Identify which cell holds the provided text, then report its (X, Y) central coordinate. 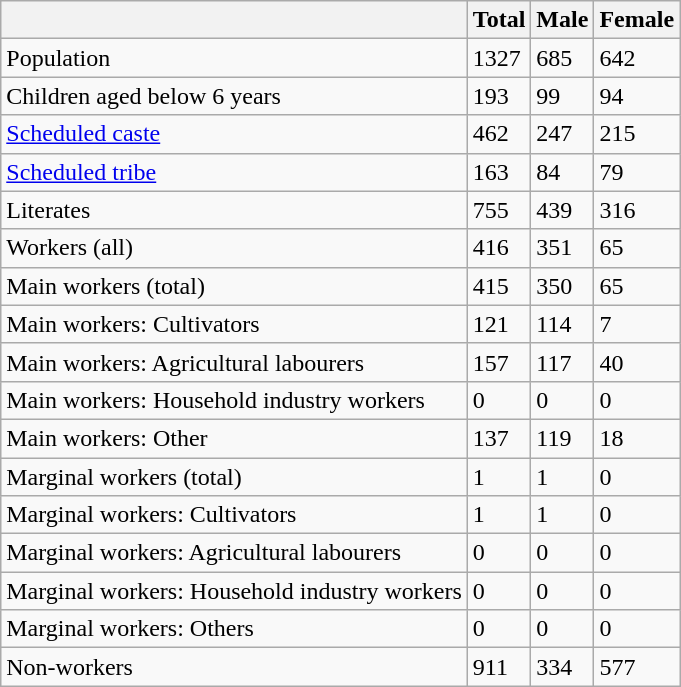
334 (562, 667)
163 (499, 172)
Children aged below 6 years (234, 96)
Scheduled tribe (234, 172)
416 (499, 248)
114 (562, 324)
Marginal workers: Agricultural labourers (234, 553)
193 (499, 96)
577 (637, 667)
415 (499, 286)
40 (637, 362)
Main workers: Household industry workers (234, 400)
Male (562, 20)
Main workers: Agricultural labourers (234, 362)
Main workers (total) (234, 286)
685 (562, 58)
Marginal workers: Household industry workers (234, 591)
Main workers: Other (234, 438)
755 (499, 210)
119 (562, 438)
Marginal workers: Others (234, 629)
351 (562, 248)
84 (562, 172)
Scheduled caste (234, 134)
Non-workers (234, 667)
215 (637, 134)
Total (499, 20)
911 (499, 667)
Population (234, 58)
1327 (499, 58)
121 (499, 324)
Marginal workers (total) (234, 477)
Main workers: Cultivators (234, 324)
642 (637, 58)
Workers (all) (234, 248)
Literates (234, 210)
137 (499, 438)
Female (637, 20)
316 (637, 210)
Marginal workers: Cultivators (234, 515)
99 (562, 96)
79 (637, 172)
117 (562, 362)
94 (637, 96)
247 (562, 134)
462 (499, 134)
439 (562, 210)
350 (562, 286)
7 (637, 324)
157 (499, 362)
18 (637, 438)
